Find where the given text appears and provide that cell's center as (X, Y) coordinate. 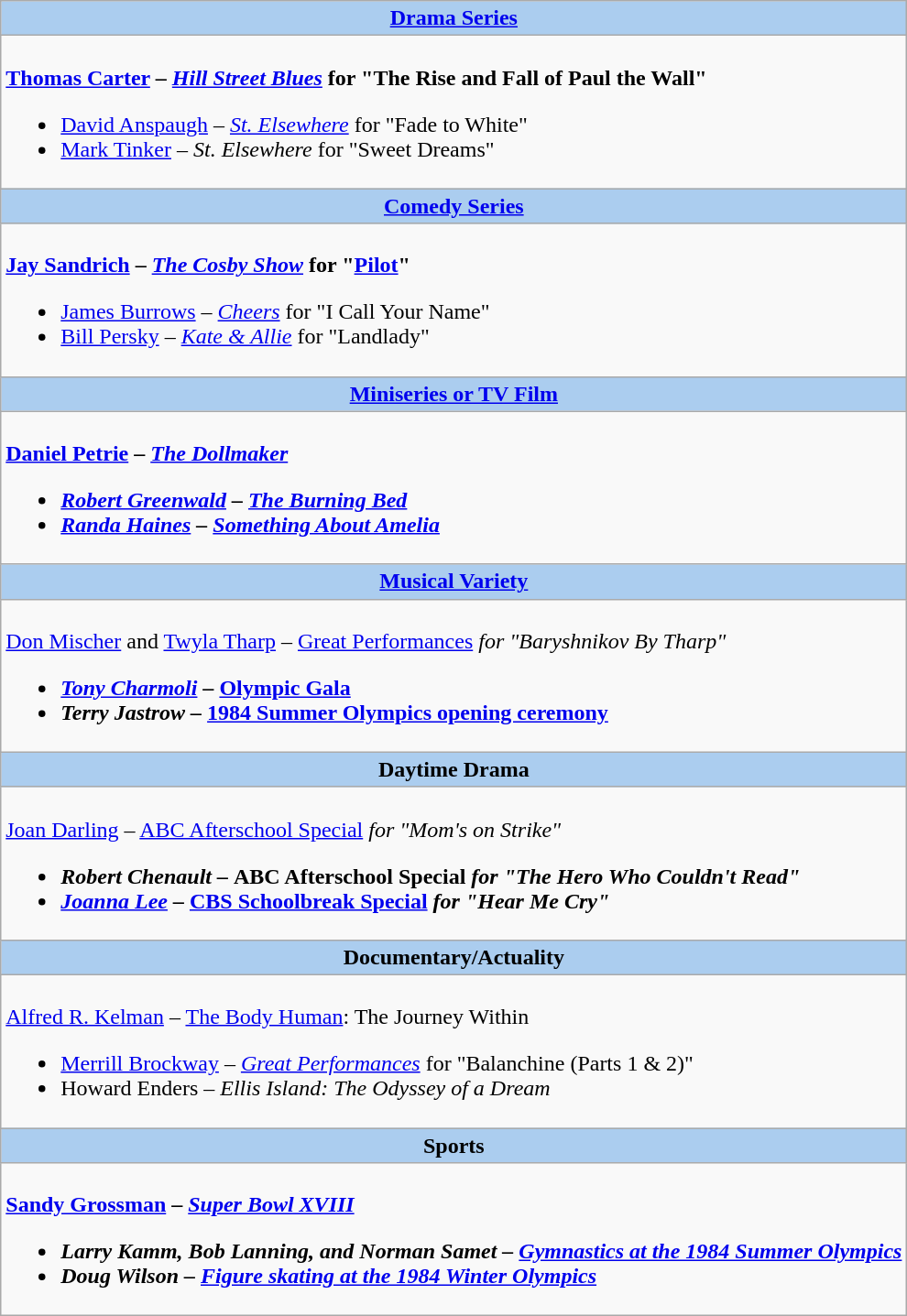
Comedy Series (454, 206)
Sports (454, 1146)
Daniel Petrie – The DollmakerRobert Greenwald – The Burning BedRanda Haines – Something About Amelia (454, 487)
Documentary/Actuality (454, 957)
Miniseries or TV Film (454, 394)
Jay Sandrich – The Cosby Show for "Pilot"James Burrows – Cheers for "I Call Your Name"Bill Persky – Kate & Allie for "Landlady" (454, 300)
Drama Series (454, 18)
Daytime Drama (454, 769)
Musical Variety (454, 582)
